Search for the cell housing the specified text and yield its (X, Y) center coordinate. 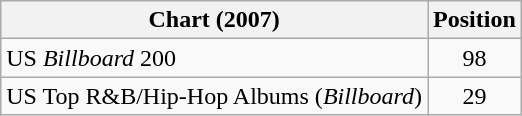
Chart (2007) (214, 20)
US Top R&B/Hip-Hop Albums (Billboard) (214, 96)
29 (475, 96)
US Billboard 200 (214, 58)
Position (475, 20)
98 (475, 58)
